Find where the given text appears and provide that cell's center as (X, Y) coordinate. 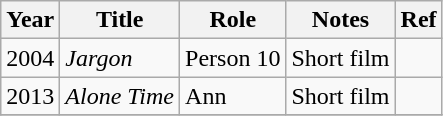
Year (30, 20)
Role (233, 20)
2004 (30, 58)
2013 (30, 96)
Alone Time (120, 96)
Jargon (120, 58)
Ann (233, 96)
Ref (418, 20)
Notes (340, 20)
Person 10 (233, 58)
Title (120, 20)
